Detect which cell encompasses the target text, then output its [X, Y] center coordinate. 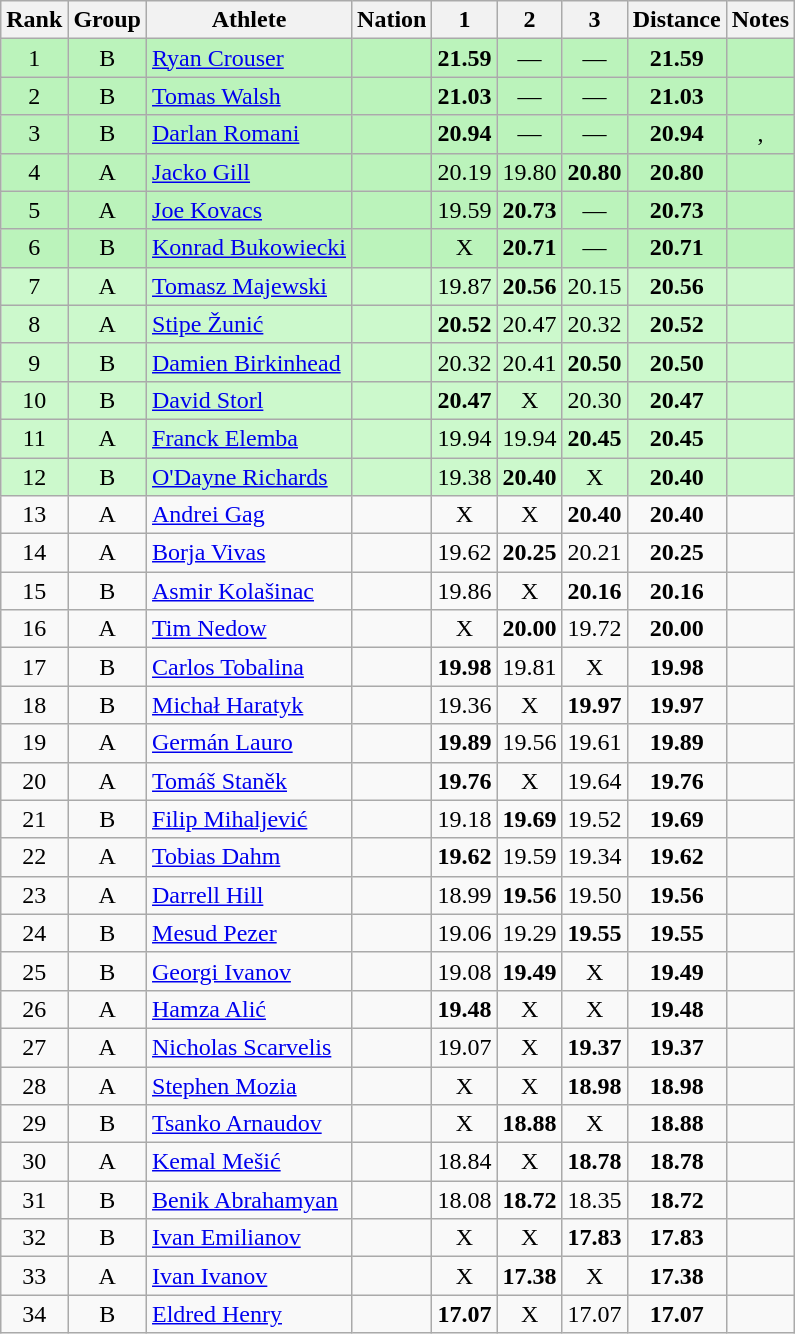
24 [34, 933]
Joe Kovacs [250, 210]
9 [34, 362]
Stephen Mozia [250, 1085]
Darlan Romani [250, 134]
O'Dayne Richards [250, 477]
Asmir Kolašinac [250, 591]
19.80 [530, 172]
27 [34, 1047]
15 [34, 591]
Konrad Bukowiecki [250, 248]
Rank [34, 20]
19.38 [464, 477]
33 [34, 1276]
5 [34, 210]
14 [34, 553]
Group [108, 20]
Athlete [250, 20]
30 [34, 1162]
Tomáš Staněk [250, 781]
Tsanko Arnaudov [250, 1124]
19.34 [594, 857]
Michał Haratyk [250, 705]
20.41 [530, 362]
11 [34, 438]
18.84 [464, 1162]
8 [34, 324]
28 [34, 1085]
Franck Elemba [250, 438]
20.30 [594, 400]
23 [34, 895]
Mesud Pezer [250, 933]
21 [34, 819]
Stipe Žunić [250, 324]
Eldred Henry [250, 1314]
Carlos Tobalina [250, 667]
17 [34, 667]
Borja Vivas [250, 553]
Nicholas Scarvelis [250, 1047]
19.52 [594, 819]
19.72 [594, 629]
19.07 [464, 1047]
25 [34, 971]
16 [34, 629]
19.18 [464, 819]
Hamza Alić [250, 1009]
David Storl [250, 400]
19.81 [530, 667]
19.87 [464, 286]
18.35 [594, 1200]
19.64 [594, 781]
Jacko Gill [250, 172]
18 [34, 705]
Filip Mihaljević [250, 819]
Darrell Hill [250, 895]
Nation [392, 20]
Ryan Crouser [250, 58]
Ivan Ivanov [250, 1276]
Tim Nedow [250, 629]
Notes [760, 20]
4 [34, 172]
18.08 [464, 1200]
18.99 [464, 895]
Tomasz Majewski [250, 286]
19 [34, 743]
32 [34, 1238]
19.06 [464, 933]
Georgi Ivanov [250, 971]
Distance [676, 20]
29 [34, 1124]
20 [34, 781]
12 [34, 477]
Germán Lauro [250, 743]
Kemal Mešić [250, 1162]
20.15 [594, 286]
31 [34, 1200]
22 [34, 857]
6 [34, 248]
10 [34, 400]
Tobias Dahm [250, 857]
Ivan Emilianov [250, 1238]
19.50 [594, 895]
34 [34, 1314]
20.19 [464, 172]
Benik Abrahamyan [250, 1200]
19.86 [464, 591]
20.21 [594, 553]
Tomas Walsh [250, 96]
Damien Birkinhead [250, 362]
7 [34, 286]
13 [34, 515]
26 [34, 1009]
, [760, 134]
19.29 [530, 933]
Andrei Gag [250, 515]
19.36 [464, 705]
19.08 [464, 971]
19.61 [594, 743]
